Output the (X, Y) coordinate of the center of the cell containing the given text.  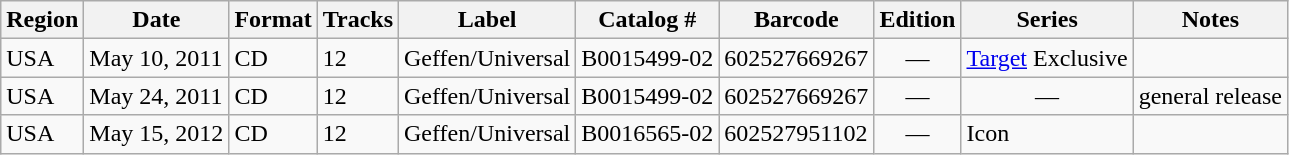
602527951102 (796, 134)
Date (156, 20)
May 24, 2011 (156, 96)
May 10, 2011 (156, 58)
Format (273, 20)
general release (1210, 96)
Target Exclusive (1047, 58)
Catalog # (648, 20)
B0016565-02 (648, 134)
Series (1047, 20)
Label (488, 20)
Notes (1210, 20)
Barcode (796, 20)
Region (42, 20)
Icon (1047, 134)
May 15, 2012 (156, 134)
Tracks (358, 20)
Edition (918, 20)
